Extract the [X, Y] coordinate from the center of the cell holding the provided text.  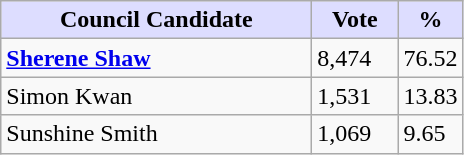
13.83 [430, 96]
9.65 [430, 134]
8,474 [355, 58]
Vote [355, 20]
Council Candidate [156, 20]
Sherene Shaw [156, 58]
76.52 [430, 58]
1,069 [355, 134]
% [430, 20]
Simon Kwan [156, 96]
1,531 [355, 96]
Sunshine Smith [156, 134]
